Identify which cell holds the provided text, then report its [x, y] central coordinate. 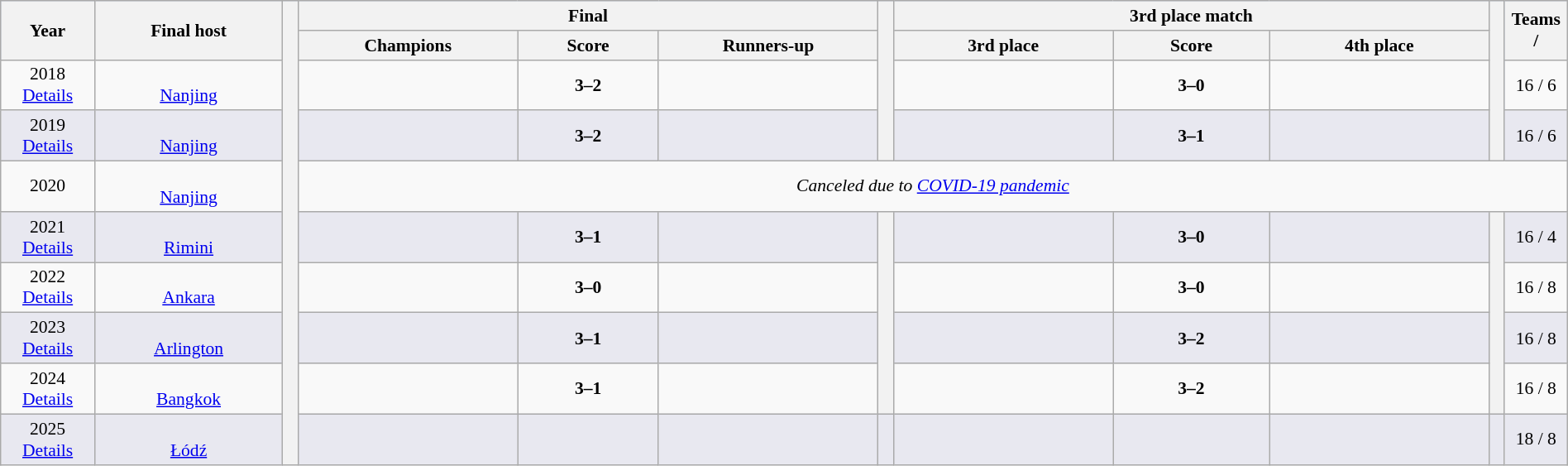
2025Details [48, 439]
Canceled due to COVID-19 pandemic [933, 187]
2019Details [48, 136]
Final [589, 16]
2024Details [48, 389]
Final host [189, 30]
18 / 8 [1536, 439]
Runners-up [767, 46]
2023Details [48, 338]
Ankara [189, 288]
2018Details [48, 84]
2020 [48, 187]
Year [48, 30]
16 / 4 [1536, 237]
3rd place match [1192, 16]
Teams / [1536, 30]
Bangkok [189, 389]
2022Details [48, 288]
4th place [1379, 46]
Champions [409, 46]
3rd place [1004, 46]
Rimini [189, 237]
Arlington [189, 338]
2021Details [48, 237]
Łódź [189, 439]
